Scan for the cell matching the given text and deliver its [X, Y] coordinate at center. 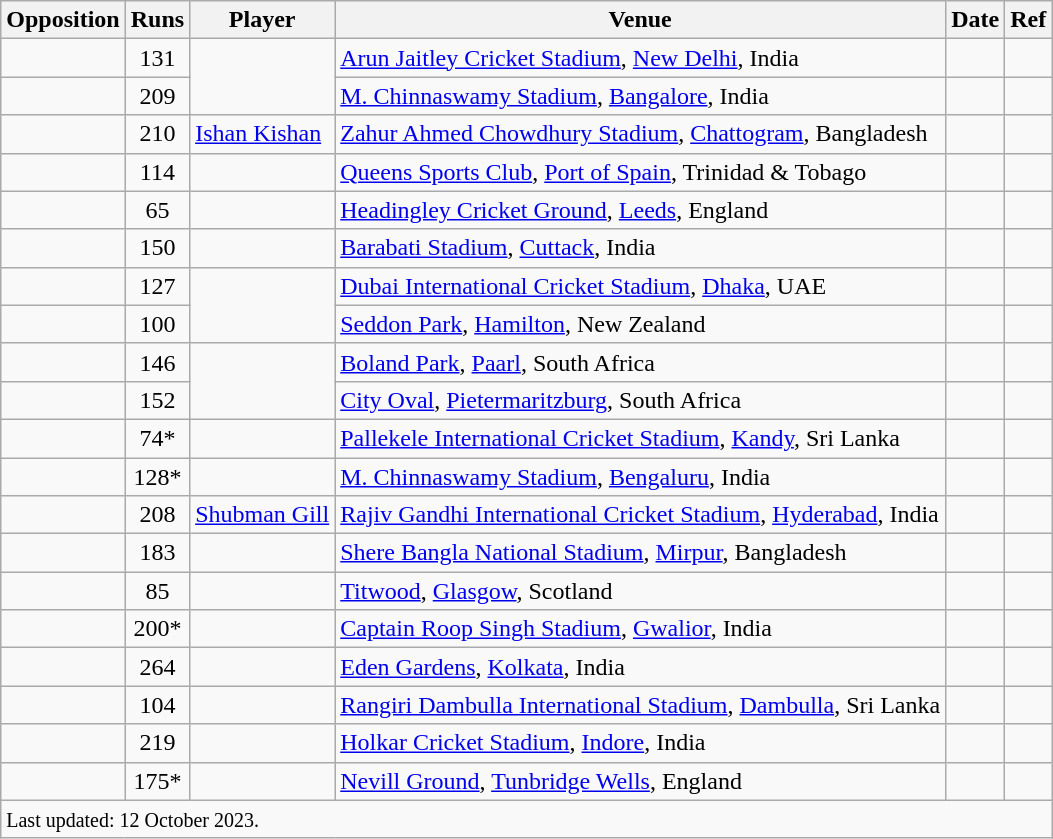
M. Chinnaswamy Stadium, Bengaluru, India [640, 477]
152 [157, 400]
Captain Roop Singh Stadium, Gwalior, India [640, 629]
128* [157, 477]
104 [157, 705]
Nevill Ground, Tunbridge Wells, England [640, 781]
146 [157, 362]
Shubman Gill [262, 515]
Ref [1028, 20]
210 [157, 134]
Runs [157, 20]
Barabati Stadium, Cuttack, India [640, 248]
Titwood, Glasgow, Scotland [640, 591]
114 [157, 172]
65 [157, 210]
Opposition [63, 20]
150 [157, 248]
74* [157, 438]
Dubai International Cricket Stadium, Dhaka, UAE [640, 286]
Zahur Ahmed Chowdhury Stadium, Chattogram, Bangladesh [640, 134]
85 [157, 591]
100 [157, 324]
175* [157, 781]
183 [157, 553]
219 [157, 743]
131 [157, 58]
Pallekele International Cricket Stadium, Kandy, Sri Lanka [640, 438]
209 [157, 96]
Holkar Cricket Stadium, Indore, India [640, 743]
City Oval, Pietermaritzburg, South Africa [640, 400]
Boland Park, Paarl, South Africa [640, 362]
Queens Sports Club, Port of Spain, Trinidad & Tobago [640, 172]
Seddon Park, Hamilton, New Zealand [640, 324]
Rangiri Dambulla International Stadium, Dambulla, Sri Lanka [640, 705]
200* [157, 629]
Eden Gardens, Kolkata, India [640, 667]
Shere Bangla National Stadium, Mirpur, Bangladesh [640, 553]
Ishan Kishan [262, 134]
208 [157, 515]
Date [976, 20]
Venue [640, 20]
127 [157, 286]
Last updated: 12 October 2023. [526, 819]
264 [157, 667]
Arun Jaitley Cricket Stadium, New Delhi, India [640, 58]
Player [262, 20]
M. Chinnaswamy Stadium, Bangalore, India [640, 96]
Headingley Cricket Ground, Leeds, England [640, 210]
Rajiv Gandhi International Cricket Stadium, Hyderabad, India [640, 515]
